Find where the given text appears and provide that cell's center as (X, Y) coordinate. 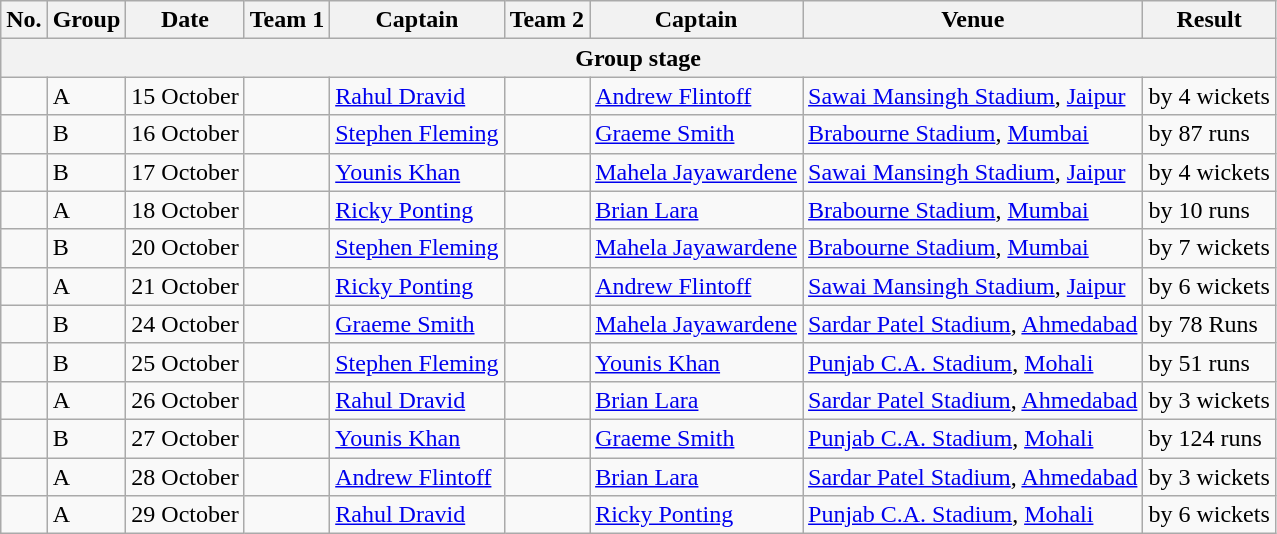
by 7 wickets (1209, 248)
Team 1 (287, 20)
28 October (185, 477)
by 78 Runs (1209, 324)
Group (86, 20)
25 October (185, 362)
27 October (185, 438)
by 10 runs (1209, 210)
29 October (185, 515)
18 October (185, 210)
Venue (973, 20)
Team 2 (547, 20)
26 October (185, 400)
by 87 runs (1209, 134)
21 October (185, 286)
16 October (185, 134)
by 124 runs (1209, 438)
17 October (185, 172)
15 October (185, 96)
20 October (185, 248)
No. (24, 20)
Group stage (638, 58)
Result (1209, 20)
24 October (185, 324)
by 51 runs (1209, 362)
Date (185, 20)
